Pinpoint the cell where the given text exists, returning its [x, y] midpoint coordinate. 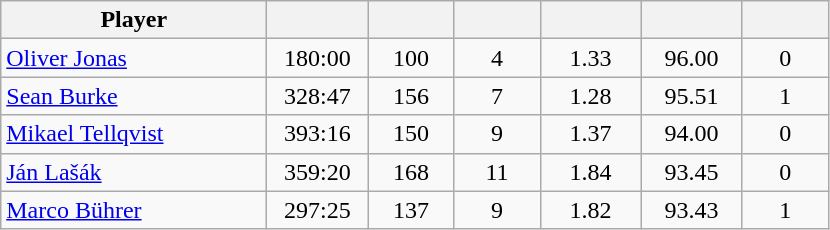
96.00 [692, 58]
Oliver Jonas [134, 58]
1.33 [590, 58]
168 [411, 172]
7 [497, 96]
100 [411, 58]
Ján Lašák [134, 172]
328:47 [318, 96]
93.43 [692, 210]
156 [411, 96]
Marco Bührer [134, 210]
137 [411, 210]
11 [497, 172]
Sean Burke [134, 96]
1.28 [590, 96]
1.37 [590, 134]
Mikael Tellqvist [134, 134]
180:00 [318, 58]
1.82 [590, 210]
297:25 [318, 210]
94.00 [692, 134]
1.84 [590, 172]
4 [497, 58]
Player [134, 20]
393:16 [318, 134]
150 [411, 134]
359:20 [318, 172]
95.51 [692, 96]
93.45 [692, 172]
